Detect which cell encompasses the target text, then output its (x, y) center coordinate. 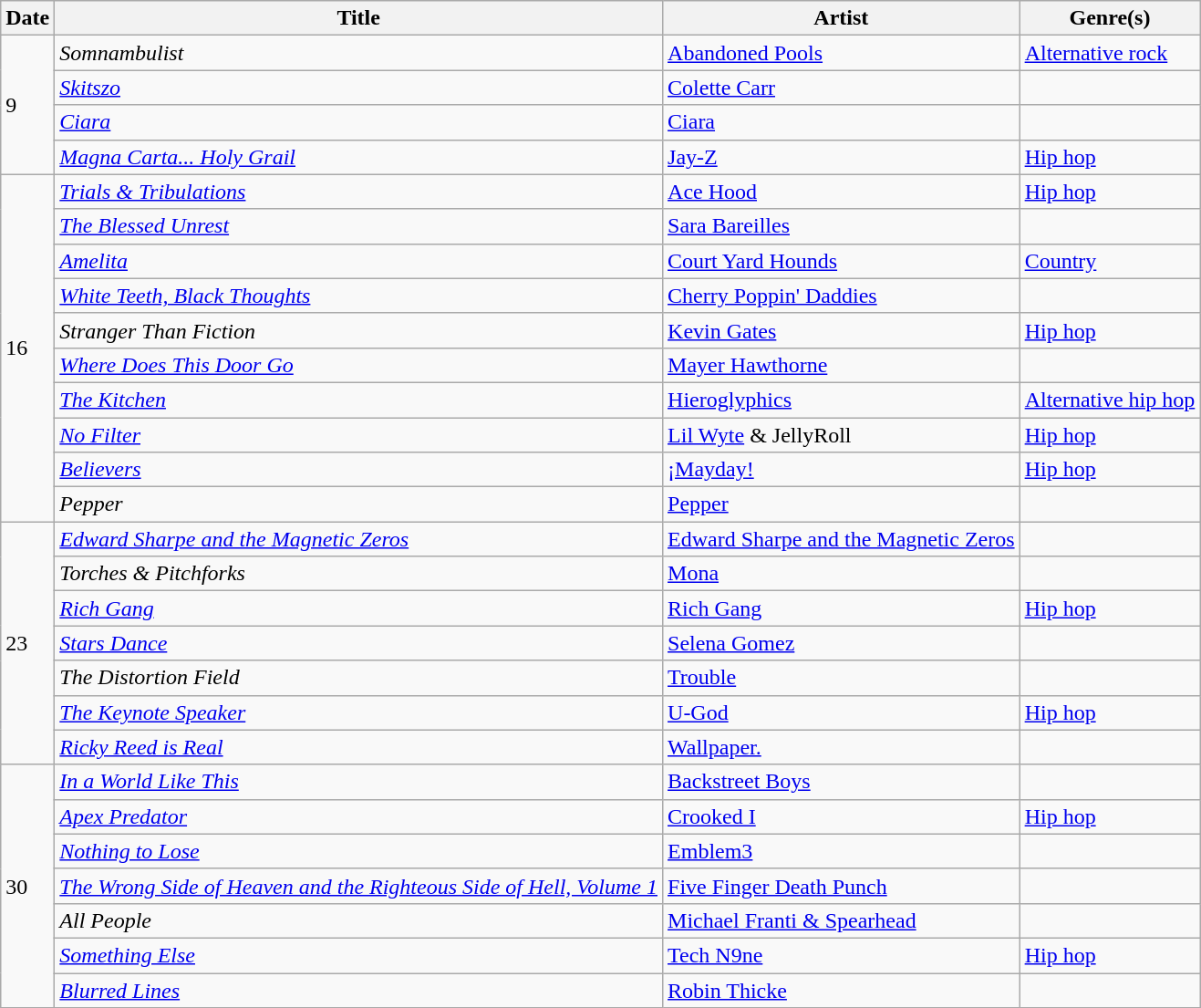
Something Else (359, 955)
Ace Hood (842, 192)
The Blessed Unrest (359, 226)
Nothing to Lose (359, 851)
Ricky Reed is Real (359, 747)
Wallpaper. (842, 747)
Abandoned Pools (842, 53)
Skitszo (359, 88)
No Filter (359, 435)
Cherry Poppin' Daddies (842, 296)
Emblem3 (842, 851)
Michael Franti & Spearhead (842, 920)
Tech N9ne (842, 955)
Blurred Lines (359, 990)
Apex Predator (359, 816)
Believers (359, 470)
U-God (842, 712)
Stranger Than Fiction (359, 330)
Somnambulist (359, 53)
White Teeth, Black Thoughts (359, 296)
Alternative rock (1110, 53)
Date (27, 18)
The Distortion Field (359, 678)
Selena Gomez (842, 643)
Where Does This Door Go (359, 365)
9 (27, 105)
Court Yard Hounds (842, 261)
Colette Carr (842, 88)
Stars Dance (359, 643)
Five Finger Death Punch (842, 886)
Kevin Gates (842, 330)
23 (27, 643)
Mayer Hawthorne (842, 365)
Robin Thicke (842, 990)
Country (1110, 261)
Title (359, 18)
The Kitchen (359, 400)
Trouble (842, 678)
Artist (842, 18)
Backstreet Boys (842, 782)
All People (359, 920)
Trials & Tribulations (359, 192)
Amelita (359, 261)
Sara Bareilles (842, 226)
Alternative hip hop (1110, 400)
Hieroglyphics (842, 400)
The Wrong Side of Heaven and the Righteous Side of Hell, Volume 1 (359, 886)
Crooked I (842, 816)
16 (27, 348)
Jay-Z (842, 157)
30 (27, 886)
Genre(s) (1110, 18)
In a World Like This (359, 782)
Magna Carta... Holy Grail (359, 157)
Torches & Pitchforks (359, 574)
Lil Wyte & JellyRoll (842, 435)
¡Mayday! (842, 470)
The Keynote Speaker (359, 712)
Mona (842, 574)
